Search for the cell housing the specified text and yield its [x, y] center coordinate. 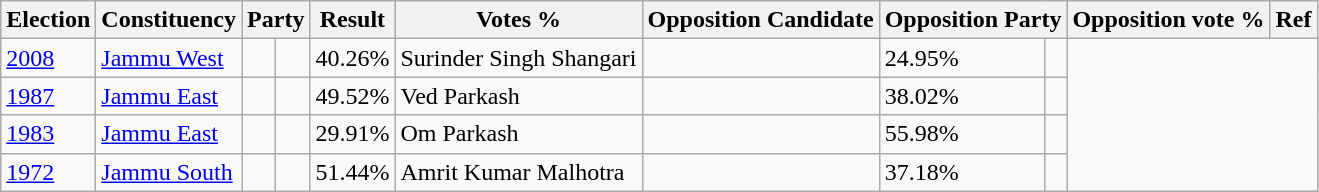
Opposition Party [973, 20]
37.18% [962, 172]
Constituency [169, 20]
55.98% [962, 134]
Jammu South [169, 172]
Ref [1294, 20]
1972 [48, 172]
Opposition vote % [1168, 20]
38.02% [962, 96]
51.44% [352, 172]
Opposition Candidate [760, 20]
24.95% [962, 58]
2008 [48, 58]
40.26% [352, 58]
Result [352, 20]
Ved Parkash [518, 96]
Amrit Kumar Malhotra [518, 172]
Om Parkash [518, 134]
1983 [48, 134]
29.91% [352, 134]
Jammu West [169, 58]
49.52% [352, 96]
1987 [48, 96]
Surinder Singh Shangari [518, 58]
Votes % [518, 20]
Election [48, 20]
Party [276, 20]
